For the text-containing cell, return its midpoint in [x, y] coordinate format. 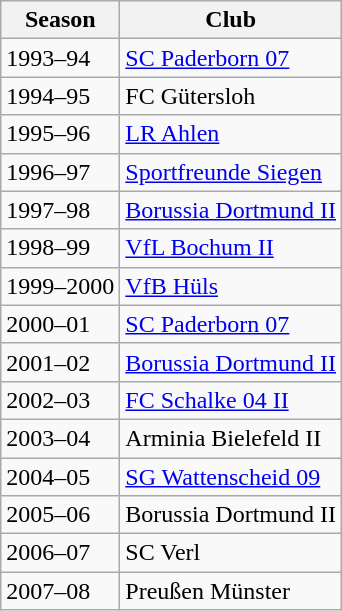
1994–95 [60, 96]
Season [60, 20]
Preußen Münster [231, 591]
2000–01 [60, 324]
1993–94 [60, 58]
1997–98 [60, 210]
VfB Hüls [231, 286]
1999–2000 [60, 286]
2003–04 [60, 438]
FC Gütersloh [231, 96]
1995–96 [60, 134]
SG Wattenscheid 09 [231, 477]
FC Schalke 04 II [231, 400]
2004–05 [60, 477]
2002–03 [60, 400]
1996–97 [60, 172]
2005–06 [60, 515]
Sportfreunde Siegen [231, 172]
2006–07 [60, 553]
SC Verl [231, 553]
Arminia Bielefeld II [231, 438]
2007–08 [60, 591]
1998–99 [60, 248]
VfL Bochum II [231, 248]
LR Ahlen [231, 134]
Club [231, 20]
2001–02 [60, 362]
